Determine the [x, y] coordinate at the center of the cell enclosing the given text.  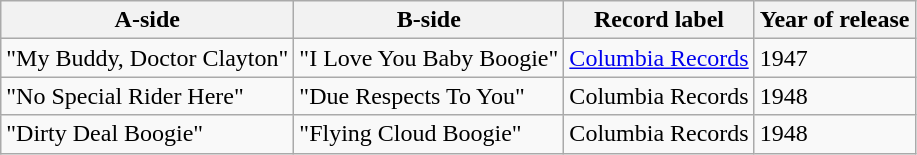
"Due Respects To You" [429, 96]
1947 [834, 58]
"Dirty Deal Boogie" [148, 134]
"No Special Rider Here" [148, 96]
"Flying Cloud Boogie" [429, 134]
A-side [148, 20]
"My Buddy, Doctor Clayton" [148, 58]
Record label [659, 20]
"I Love You Baby Boogie" [429, 58]
Year of release [834, 20]
B-side [429, 20]
